Scan for the cell matching the given text and deliver its [X, Y] coordinate at center. 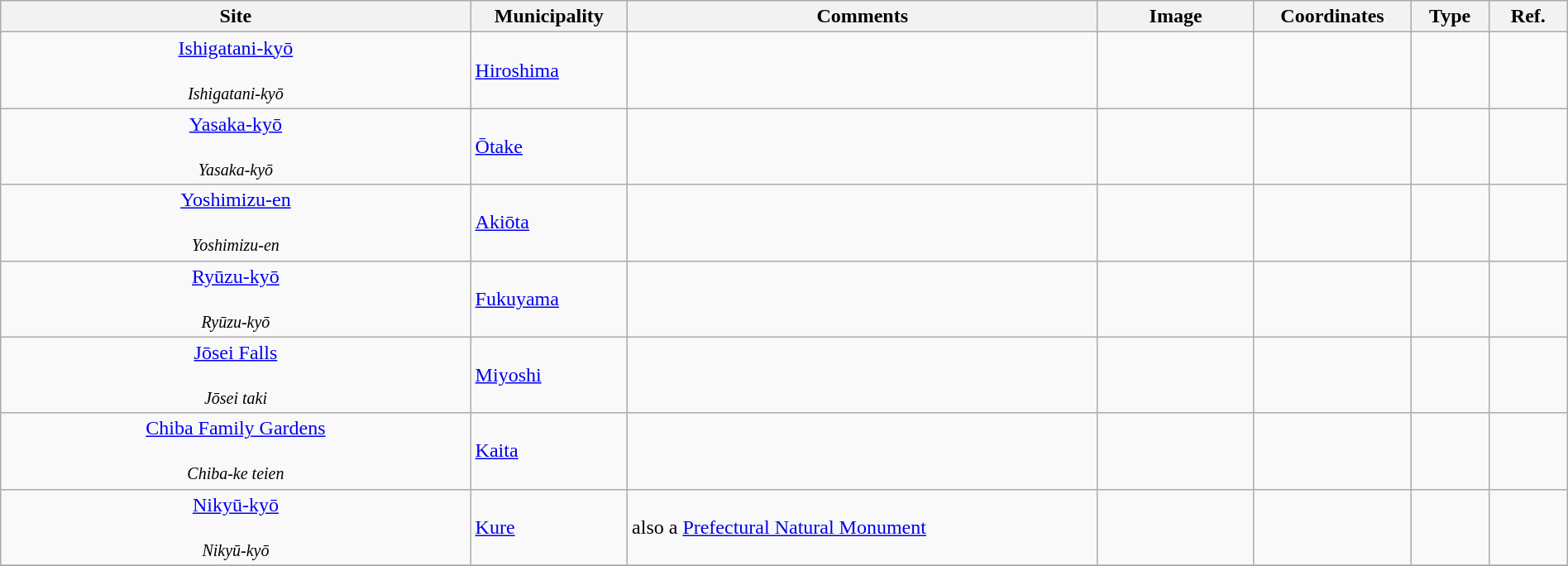
Ryūzu-kyōRyūzu-kyō [236, 299]
Ishigatani-kyōIshigatani-kyō [236, 70]
Yasaka-kyōYasaka-kyō [236, 146]
Comments [863, 17]
Jōsei FallsJōsei taki [236, 375]
Coordinates [1331, 17]
Site [236, 17]
Kaita [549, 451]
Ōtake [549, 146]
Nikyū-kyōNikyū-kyō [236, 527]
Kure [549, 527]
Fukuyama [549, 299]
Image [1176, 17]
Akiōta [549, 223]
Yoshimizu-enYoshimizu-en [236, 223]
Type [1451, 17]
Chiba Family GardensChiba-ke teien [236, 451]
Municipality [549, 17]
also a Prefectural Natural Monument [863, 527]
Hiroshima [549, 70]
Miyoshi [549, 375]
Ref. [1528, 17]
